Find where the given text appears and provide that cell's center as [X, Y] coordinate. 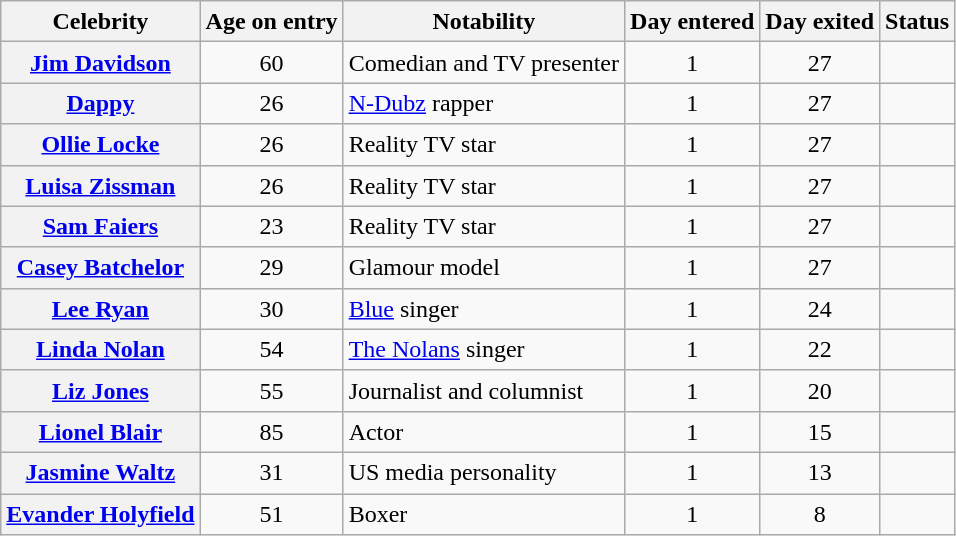
Jim Davidson [100, 62]
60 [272, 62]
Celebrity [100, 22]
Dappy [100, 104]
8 [820, 514]
Glamour model [484, 268]
Linda Nolan [100, 350]
The Nolans singer [484, 350]
Notability [484, 22]
Liz Jones [100, 390]
85 [272, 432]
Lee Ryan [100, 308]
Day entered [692, 22]
Jasmine Waltz [100, 472]
Evander Holyfield [100, 514]
Blue singer [484, 308]
31 [272, 472]
Lionel Blair [100, 432]
30 [272, 308]
Ollie Locke [100, 144]
29 [272, 268]
Age on entry [272, 22]
Journalist and columnist [484, 390]
US media personality [484, 472]
Day exited [820, 22]
20 [820, 390]
24 [820, 308]
55 [272, 390]
Sam Faiers [100, 226]
N-Dubz rapper [484, 104]
Casey Batchelor [100, 268]
13 [820, 472]
22 [820, 350]
54 [272, 350]
51 [272, 514]
23 [272, 226]
Status [918, 22]
15 [820, 432]
Luisa Zissman [100, 186]
Boxer [484, 514]
Comedian and TV presenter [484, 62]
Actor [484, 432]
